Capture the cell that displays the provided text and extract its (X, Y) central coordinate. 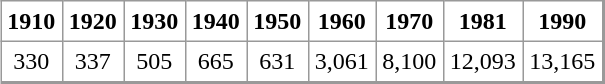
1940 (216, 21)
8,100 (410, 62)
1930 (155, 21)
1950 (277, 21)
1960 (342, 21)
631 (277, 62)
1990 (562, 21)
337 (93, 62)
1981 (483, 21)
12,093 (483, 62)
1970 (410, 21)
505 (155, 62)
665 (216, 62)
3,061 (342, 62)
330 (31, 62)
1910 (31, 21)
1920 (93, 21)
13,165 (562, 62)
